Pinpoint the cell where the given text exists, returning its (x, y) midpoint coordinate. 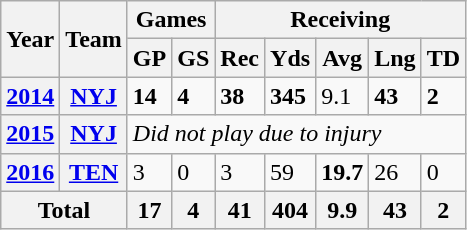
Team (94, 39)
41 (240, 210)
9.1 (342, 96)
404 (290, 210)
Did not play due to injury (296, 134)
9.9 (342, 210)
Year (30, 39)
Rec (240, 58)
59 (290, 172)
14 (149, 96)
Receiving (340, 20)
38 (240, 96)
Lng (395, 58)
2014 (30, 96)
17 (149, 210)
2016 (30, 172)
TEN (94, 172)
Games (170, 20)
19.7 (342, 172)
Avg (342, 58)
Yds (290, 58)
GP (149, 58)
345 (290, 96)
Total (64, 210)
TD (443, 58)
2015 (30, 134)
GS (194, 58)
26 (395, 172)
